Scan for the cell matching the given text and deliver its [X, Y] coordinate at center. 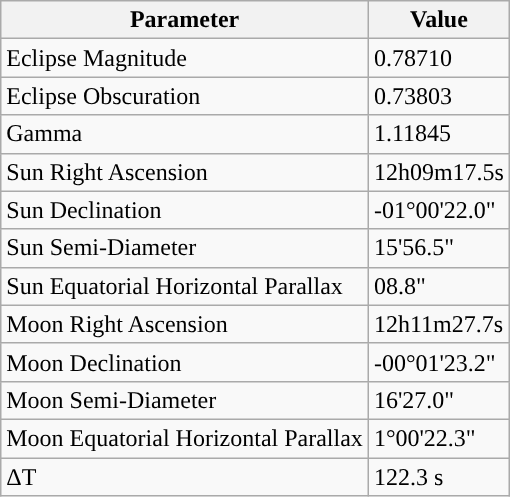
12h09m17.5s [438, 172]
Moon Semi-Diameter [185, 400]
ΔT [185, 477]
Moon Equatorial Horizontal Parallax [185, 438]
0.78710 [438, 58]
-01°00'22.0" [438, 210]
Eclipse Obscuration [185, 96]
Moon Declination [185, 362]
Gamma [185, 134]
12h11m27.7s [438, 324]
Sun Declination [185, 210]
Parameter [185, 20]
1°00'22.3" [438, 438]
Eclipse Magnitude [185, 58]
1.11845 [438, 134]
Sun Semi-Diameter [185, 248]
Moon Right Ascension [185, 324]
15'56.5" [438, 248]
Value [438, 20]
08.8" [438, 286]
Sun Right Ascension [185, 172]
-00°01'23.2" [438, 362]
0.73803 [438, 96]
122.3 s [438, 477]
16'27.0" [438, 400]
Sun Equatorial Horizontal Parallax [185, 286]
